Return [X, Y] of the center of cell containing provided text 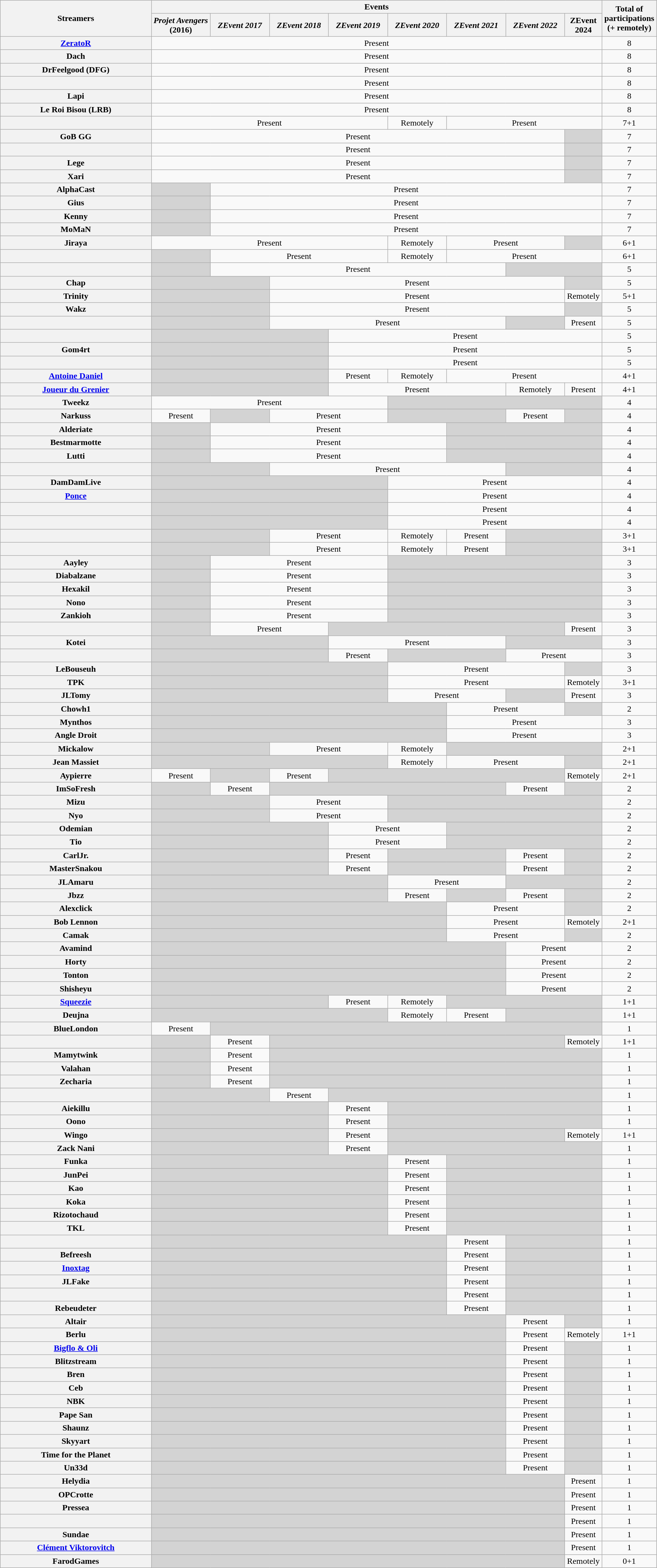
DamDamLive [76, 482]
Bren [76, 1375]
MasterSnakou [76, 869]
Aiekillu [76, 1108]
Antoine Daniel [76, 376]
Skyyart [76, 1441]
Aypierre [76, 775]
Bob Lennon [76, 922]
Deujna [76, 1015]
JLAmaru [76, 882]
Altair [76, 1321]
BlueLondon [76, 1028]
TKL [76, 1228]
MoMaN [76, 229]
Joueur du Grenier [76, 389]
Hexakil [76, 589]
Camak [76, 935]
Valahan [76, 1068]
ZEvent 2018 [299, 25]
Chap [76, 283]
Rizotochaud [76, 1215]
Zack Nani [76, 1148]
LeBouseuh [76, 669]
Tonton [76, 975]
Jiraya [76, 243]
7+1 [629, 123]
CarlJr. [76, 855]
Rebeudeter [76, 1308]
Kenny [76, 216]
Mynthos [76, 722]
Gom4rt [76, 349]
TPK [76, 682]
Narkuss [76, 416]
Diabalzane [76, 575]
Sundae [76, 1534]
Wakz [76, 309]
Un33d [76, 1468]
ZEvent 2021 [476, 25]
Jean Massiet [76, 762]
Koka [76, 1201]
Shisheyu [76, 988]
0+1 [629, 1561]
5+1 [629, 296]
Nyo [76, 815]
Horty [76, 962]
NBK [76, 1401]
Alexclick [76, 909]
Bigflo & Oli [76, 1348]
Blitzstream [76, 1361]
OPCrotte [76, 1495]
ZEvent 2024 [583, 25]
FarodGames [76, 1561]
Alderiate [76, 429]
Projet Avengers (2016) [181, 25]
Funka [76, 1161]
Tweekz [76, 403]
Shaunz [76, 1428]
ImSoFresh [76, 789]
Dach [76, 56]
Avamind [76, 948]
Lutti [76, 456]
ZeratoR [76, 43]
Clément Viktorovitch [76, 1548]
Jbzz [76, 895]
GoB GG [76, 136]
Oono [76, 1122]
Pressea [76, 1508]
Time for the Planet [76, 1454]
Angle Droit [76, 735]
Mickalow [76, 749]
JunPei [76, 1175]
Helydia [76, 1481]
Befreesh [76, 1255]
AlphaCast [76, 190]
Inoxtag [76, 1268]
Ponce [76, 496]
Mizu [76, 802]
JLFake [76, 1281]
Ceb [76, 1388]
ZEvent 2017 [240, 25]
Aayley [76, 562]
Gius [76, 203]
Berlu [76, 1335]
Events [377, 7]
Lege [76, 163]
Kao [76, 1188]
Pape San [76, 1414]
Kotei [76, 642]
JLTomy [76, 695]
Zankioh [76, 616]
ZEvent 2022 [536, 25]
Chowh1 [76, 709]
Mamytwink [76, 1055]
Odemian [76, 829]
Bestmarmotte [76, 443]
ZEvent 2020 [417, 25]
DrFeelgood (DFG) [76, 70]
Xari [76, 176]
ZEvent 2019 [358, 25]
Squeezie [76, 1002]
Streamers [76, 18]
Total of participations(+ remotely) [629, 18]
Tio [76, 842]
Lapi [76, 96]
Nono [76, 602]
Le Roi Bisou (LRB) [76, 110]
Zecharia [76, 1082]
Wingo [76, 1135]
Trinity [76, 296]
